For the text-containing cell, return its midpoint in [X, Y] coordinate format. 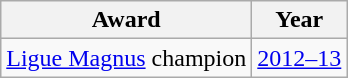
Ligue Magnus champion [126, 58]
Award [126, 20]
Year [300, 20]
2012–13 [300, 58]
